From the cell containing the given text, extract its center point as [x, y] coordinate. 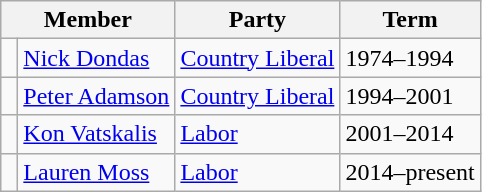
1994–2001 [410, 96]
Member [88, 20]
Lauren Moss [96, 172]
Peter Adamson [96, 96]
Term [410, 20]
2001–2014 [410, 134]
2014–present [410, 172]
Party [258, 20]
1974–1994 [410, 58]
Kon Vatskalis [96, 134]
Nick Dondas [96, 58]
